From the cell containing the given text, extract its center point as (x, y) coordinate. 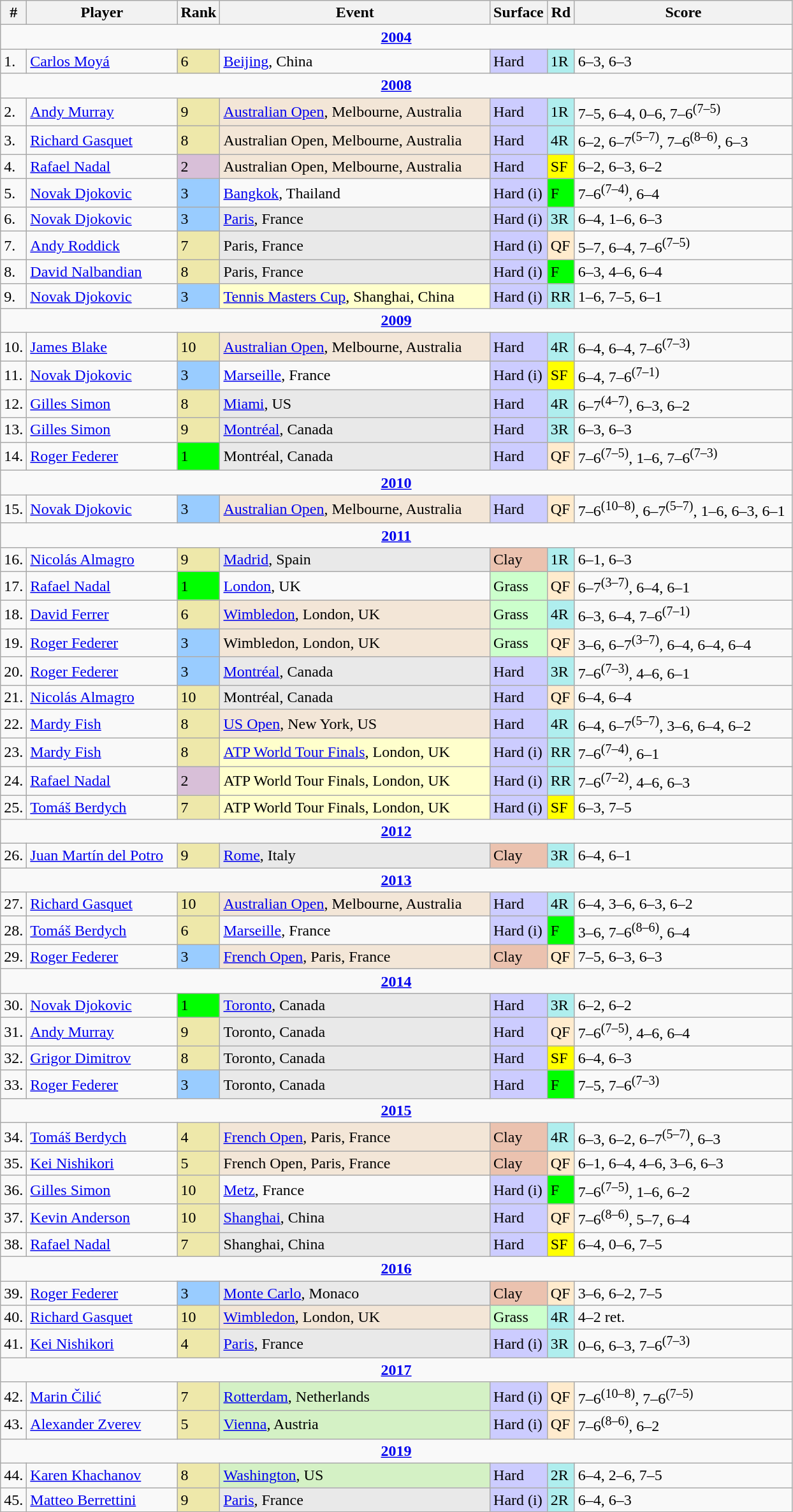
7–5, 7–6(7–3) (683, 1084)
6–4, 6–7(5–7), 3–6, 6–4, 6–2 (683, 724)
6–4, 0–6, 7–5 (683, 1245)
Rd (561, 13)
6–3, 4–6, 6–4 (683, 272)
Player (102, 13)
2010 (396, 483)
Matteo Berrettini (102, 1500)
6–3, 6–4, 7–6(7–1) (683, 615)
Rotterdam, Netherlands (355, 1397)
Metz, France (355, 1190)
7–6(10–8), 6–7(5–7), 1–6, 6–3, 6–1 (683, 509)
7–6(7–5), 1–6, 7–6(7–3) (683, 457)
Miami, US (355, 404)
2008 (396, 85)
2017 (396, 1370)
34. (14, 1138)
David Ferrer (102, 615)
Kevin Anderson (102, 1218)
Event (355, 13)
10. (14, 347)
7–6(7–3), 4–6, 6–1 (683, 671)
Marin Čilić (102, 1397)
London, UK (355, 587)
7–6(7–2), 4–6, 6–3 (683, 781)
39. (14, 1293)
# (14, 13)
18. (14, 615)
35. (14, 1163)
Beijing, China (355, 61)
1. (14, 61)
29. (14, 957)
26. (14, 856)
3. (14, 140)
5. (14, 193)
7–6(7–4), 6–1 (683, 752)
Rank (199, 13)
6–4, 1–6, 6–3 (683, 219)
7–6(7–4), 6–4 (683, 193)
32. (14, 1058)
0–6, 6–3, 7–6(7–3) (683, 1344)
2011 (396, 535)
43. (14, 1425)
US Open, New York, US (355, 724)
3–6, 7–6(8–6), 6–4 (683, 931)
Surface (519, 13)
19. (14, 643)
6–1, 6–3 (683, 559)
6–4, 6–1 (683, 856)
5–7, 6–4, 7–6(7–5) (683, 246)
2009 (396, 320)
James Blake (102, 347)
2016 (396, 1269)
3–6, 6–2, 7–5 (683, 1293)
2019 (396, 1451)
Juan Martín del Potro (102, 856)
36. (14, 1190)
Tennis Masters Cup, Shanghai, China (355, 296)
6–3, 7–5 (683, 807)
Andy Roddick (102, 246)
2012 (396, 832)
4. (14, 166)
Rome, Italy (355, 856)
31. (14, 1032)
Madrid, Spain (355, 559)
42. (14, 1397)
6–3, 6–2, 6–7(5–7), 6–3 (683, 1138)
28. (14, 931)
6–4, 6–4 (683, 698)
6–4, 6–4, 7–6(7–3) (683, 347)
20. (14, 671)
8. (14, 272)
6–2, 6–7(5–7), 7–6(8–6), 6–3 (683, 140)
12. (14, 404)
3–6, 6–7(3–7), 6–4, 6–4, 6–4 (683, 643)
6. (14, 219)
Karen Khachanov (102, 1476)
9. (14, 296)
7–5, 6–3, 6–3 (683, 957)
22. (14, 724)
6–2, 6–3, 6–2 (683, 166)
30. (14, 1005)
Vienna, Austria (355, 1425)
Washington, US (355, 1476)
14. (14, 457)
6–2, 6–2 (683, 1005)
2. (14, 112)
2014 (396, 981)
37. (14, 1218)
45. (14, 1500)
4–2 ret. (683, 1317)
2013 (396, 880)
17. (14, 587)
44. (14, 1476)
40. (14, 1317)
7–5, 6–4, 0–6, 7–6(7–5) (683, 112)
33. (14, 1084)
2015 (396, 1111)
25. (14, 807)
24. (14, 781)
38. (14, 1245)
6–1, 6–4, 4–6, 3–6, 6–3 (683, 1163)
7. (14, 246)
6–4, 2–6, 7–5 (683, 1476)
21. (14, 698)
Bangkok, Thailand (355, 193)
Grigor Dimitrov (102, 1058)
6–7(4–7), 6–3, 6–2 (683, 404)
Alexander Zverev (102, 1425)
16. (14, 559)
2004 (396, 37)
23. (14, 752)
6–4, 7–6(7–1) (683, 375)
Monte Carlo, Monaco (355, 1293)
6–4, 3–6, 6–3, 6–2 (683, 904)
1–6, 7–5, 6–1 (683, 296)
27. (14, 904)
13. (14, 430)
7–6(8–6), 5–7, 6–4 (683, 1218)
7–6(7–5), 4–6, 6–4 (683, 1032)
7–6(8–6), 6–2 (683, 1425)
David Nalbandian (102, 272)
6–7(3–7), 6–4, 6–1 (683, 587)
15. (14, 509)
7–6(7–5), 1–6, 6–2 (683, 1190)
11. (14, 375)
Carlos Moyá (102, 61)
Score (683, 13)
7–6(10–8), 7–6(7–5) (683, 1397)
41. (14, 1344)
